Identify which cell holds the provided text, then report its (X, Y) central coordinate. 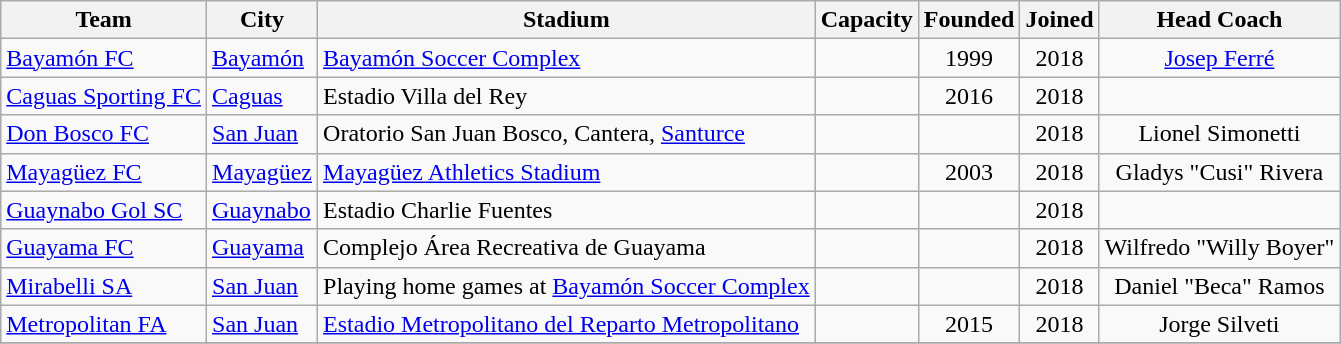
2003 (969, 172)
Metropolitan FA (104, 324)
Guayama FC (104, 248)
Guaynabo Gol SC (104, 210)
Mirabelli SA (104, 286)
Bayamón Soccer Complex (567, 58)
2015 (969, 324)
City (262, 20)
Bayamón (262, 58)
Caguas Sporting FC (104, 96)
Josep Ferré (1220, 58)
Estadio Charlie Fuentes (567, 210)
Wilfredo "Willy Boyer" (1220, 248)
Jorge Silveti (1220, 324)
1999 (969, 58)
Estadio Metropolitano del Reparto Metropolitano (567, 324)
Mayagüez (262, 172)
Team (104, 20)
Joined (1060, 20)
Daniel "Beca" Ramos (1220, 286)
Complejo Área Recreativa de Guayama (567, 248)
Capacity (866, 20)
Mayagüez FC (104, 172)
Caguas (262, 96)
Guayama (262, 248)
Founded (969, 20)
Playing home games at Bayamón Soccer Complex (567, 286)
Oratorio San Juan Bosco, Cantera, Santurce (567, 134)
Gladys "Cusi" Rivera (1220, 172)
Mayagüez Athletics Stadium (567, 172)
Lionel Simonetti (1220, 134)
Guaynabo (262, 210)
Head Coach (1220, 20)
Bayamón FC (104, 58)
Don Bosco FC (104, 134)
Stadium (567, 20)
Estadio Villa del Rey (567, 96)
2016 (969, 96)
